Pinpoint the cell where the given text exists, returning its [X, Y] midpoint coordinate. 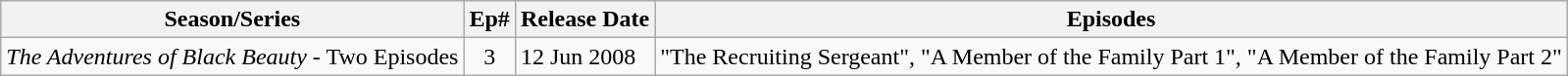
Episodes [1112, 19]
"The Recruiting Sergeant", "A Member of the Family Part 1", "A Member of the Family Part 2" [1112, 57]
The Adventures of Black Beauty - Two Episodes [232, 57]
Season/Series [232, 19]
12 Jun 2008 [584, 57]
Release Date [584, 19]
Ep# [489, 19]
3 [489, 57]
